Scan for the cell matching the given text and deliver its (x, y) coordinate at center. 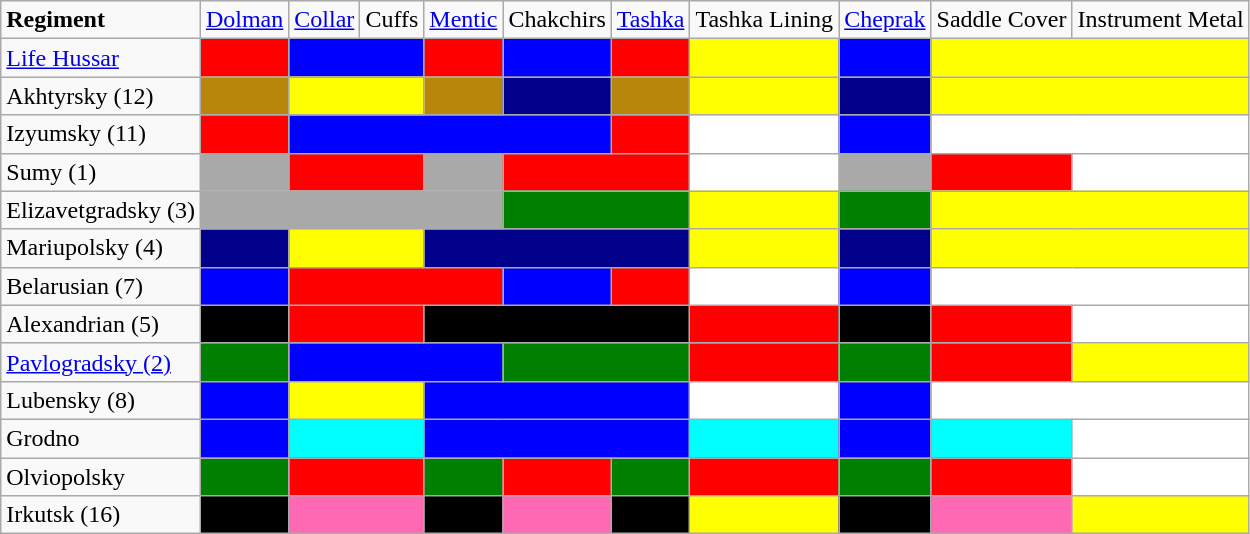
Dolman (244, 20)
Tashka Lining (764, 20)
Mariupolsky (4) (101, 248)
Sumy (1) (101, 172)
Collar (324, 20)
Mentic (464, 20)
Saddle Cover (1002, 20)
Irkutsk (16) (101, 515)
Olviopolsky (101, 477)
Chakchirs (557, 20)
Grodno (101, 438)
Izyumsky (11) (101, 134)
Alexandrian (5) (101, 324)
Life Hussar (101, 58)
Cheprak (885, 20)
Lubensky (8) (101, 400)
Instrument Metal (1160, 20)
Belarusian (7) (101, 286)
Tashka (650, 20)
Regiment (101, 20)
Cuffs (392, 20)
Pavlogradsky (2) (101, 362)
Akhtyrsky (12) (101, 96)
Elizavetgradsky (3) (101, 210)
